Search for the cell housing the specified text and yield its (x, y) center coordinate. 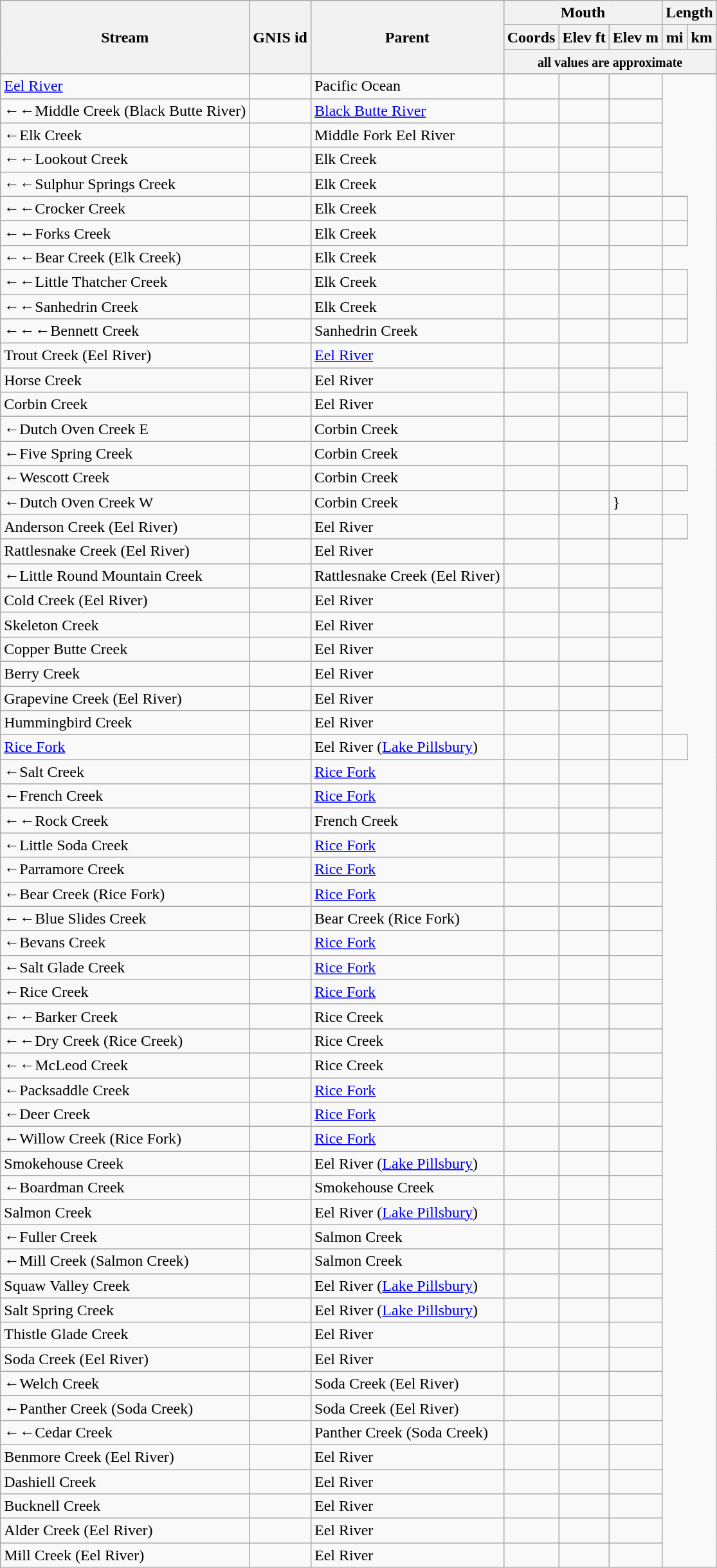
←Dutch Oven Creek E (125, 429)
←←Blue Slides Creek (125, 918)
←Parramore Creek (125, 870)
←Boardman Creek (125, 1188)
←←Lookout Creek (125, 160)
←Dutch Oven Creek W (125, 502)
French Creek (407, 821)
Middle Fork Eel River (407, 135)
GNIS id (280, 37)
Hummingbird Creek (125, 723)
Bear Creek (Rice Fork) (407, 918)
Thistle Glade Creek (125, 1335)
←Little Round Mountain Creek (125, 576)
←Five Spring Creek (125, 453)
←Salt Creek (125, 772)
Dashiell Creek (125, 1481)
km (702, 37)
Panther Creek (Soda Creek) (407, 1432)
←Willow Creek (Rice Fork) (125, 1139)
←←Barker Creek (125, 1016)
Length (689, 13)
←←Bear Creek (Elk Creek) (125, 257)
←Mill Creek (Salmon Creek) (125, 1261)
←←Dry Creek (Rice Creek) (125, 1041)
←Wescott Creek (125, 478)
Bucknell Creek (125, 1506)
all values are approximate (610, 62)
Elev ft (584, 37)
Mill Creek (Eel River) (125, 1555)
mi (675, 37)
Black Butte River (407, 111)
←French Creek (125, 796)
} (635, 502)
Benmore Creek (Eel River) (125, 1457)
Copper Butte Creek (125, 649)
←Panther Creek (Soda Creek) (125, 1408)
Pacific Ocean (407, 86)
←Little Soda Creek (125, 845)
Squaw Valley Creek (125, 1286)
←Bear Creek (Rice Fork) (125, 894)
←←Middle Creek (Black Butte River) (125, 111)
←←Cedar Creek (125, 1432)
←←Forks Creek (125, 233)
←←Sulphur Springs Creek (125, 184)
←Deer Creek (125, 1115)
Berry Creek (125, 673)
←Welch Creek (125, 1383)
←Packsaddle Creek (125, 1090)
Alder Creek (Eel River) (125, 1531)
←←Little Thatcher Creek (125, 282)
←←Rock Creek (125, 821)
Grapevine Creek (Eel River) (125, 698)
←←Sanhedrin Creek (125, 307)
←Fuller Creek (125, 1237)
Anderson Creek (Eel River) (125, 527)
Coords (531, 37)
←←McLeod Creek (125, 1065)
Sanhedrin Creek (407, 331)
Skeleton Creek (125, 624)
Stream (125, 37)
←←←Bennett Creek (125, 331)
Horse Creek (125, 380)
←Salt Glade Creek (125, 967)
Trout Creek (Eel River) (125, 356)
Mouth (583, 13)
Elev m (635, 37)
Salt Spring Creek (125, 1310)
←Elk Creek (125, 135)
Parent (407, 37)
←Rice Creek (125, 992)
←Bevans Creek (125, 943)
Cold Creek (Eel River) (125, 600)
←←Crocker Creek (125, 208)
